Find where the given text appears and provide that cell's center as (x, y) coordinate. 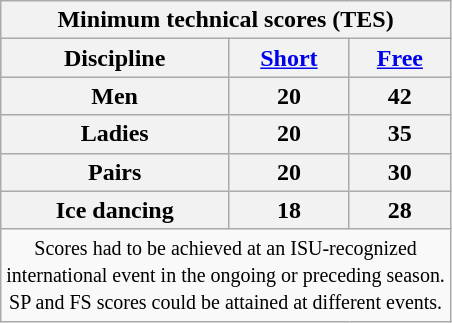
42 (400, 96)
30 (400, 172)
Pairs (115, 172)
Free (400, 58)
Ladies (115, 134)
Ice dancing (115, 210)
18 (290, 210)
Minimum technical scores (TES) (226, 20)
Discipline (115, 58)
Short (290, 58)
Men (115, 96)
28 (400, 210)
35 (400, 134)
